Search for the cell housing the specified text and yield its [X, Y] center coordinate. 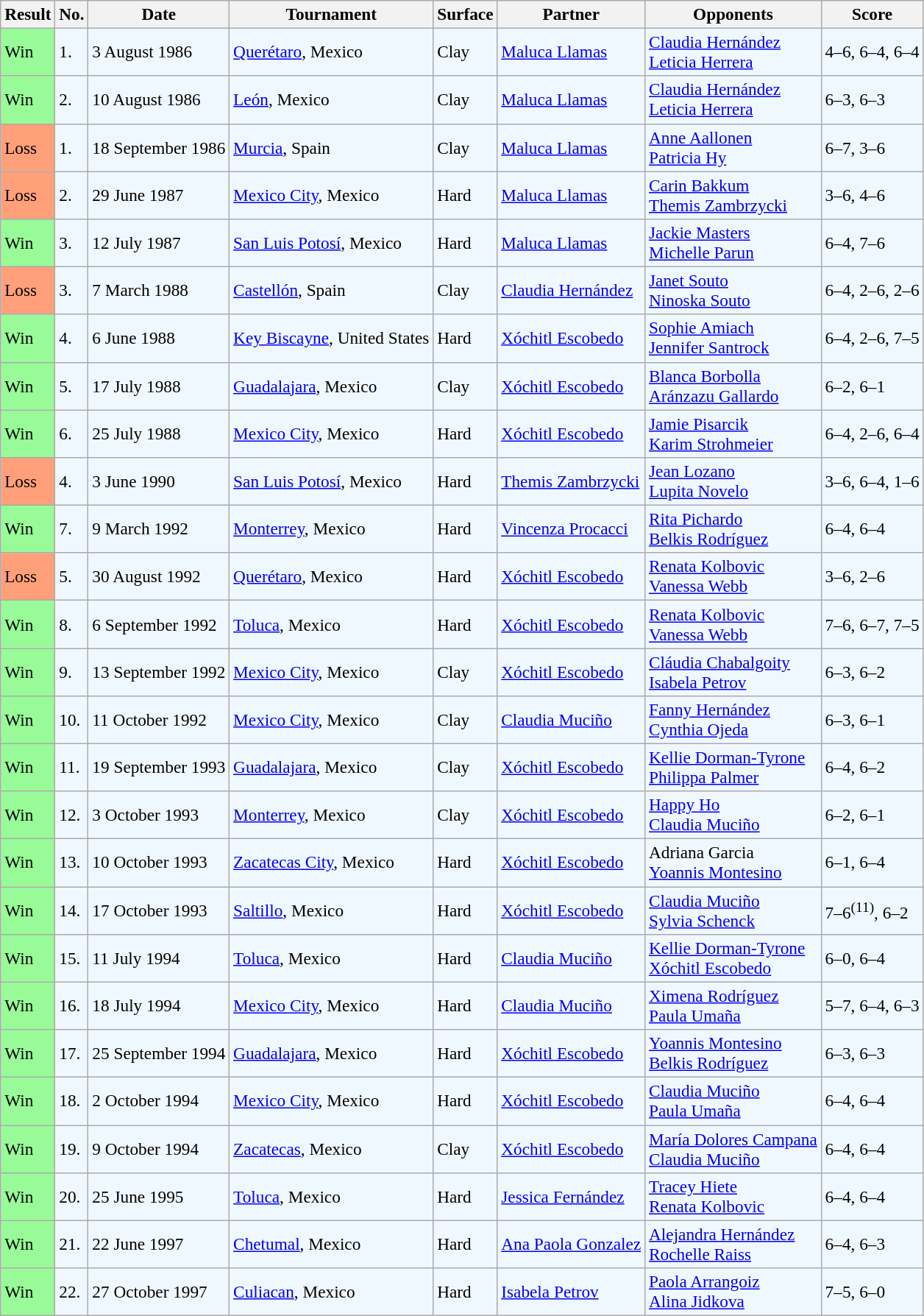
Sophie Amiach Jennifer Santrock [733, 339]
6. [72, 433]
6–4, 7–6 [873, 243]
Partner [571, 14]
Jamie Pisarcik Karim Strohmeier [733, 433]
7–6(11), 6–2 [873, 910]
17 July 1988 [159, 386]
3–6, 4–6 [873, 194]
4–6, 6–4, 6–4 [873, 52]
13. [72, 863]
Cláudia Chabalgoity Isabela Petrov [733, 671]
29 June 1987 [159, 194]
Paola Arrangoiz Alina Jidkova [733, 1291]
Claudia Muciño Paula Umaña [733, 1101]
9. [72, 671]
Happy Ho Claudia Muciño [733, 816]
3 October 1993 [159, 816]
6–0, 6–4 [873, 958]
Claudia Muciño Sylvia Schenck [733, 910]
Key Biscayne, United States [331, 339]
3–6, 6–4, 1–6 [873, 481]
Rita Pichardo Belkis Rodríguez [733, 528]
7–6, 6–7, 7–5 [873, 624]
3 August 1986 [159, 52]
Ximena Rodríguez Paula Umaña [733, 1005]
25 June 1995 [159, 1197]
No. [72, 14]
12. [72, 816]
25 September 1994 [159, 1053]
18. [72, 1101]
6–3, 6–1 [873, 720]
7–5, 6–0 [873, 1291]
9 October 1994 [159, 1148]
Saltillo, Mexico [331, 910]
11. [72, 767]
Chetumal, Mexico [331, 1244]
Anne Aallonen Patricia Hy [733, 147]
Isabela Petrov [571, 1291]
11 July 1994 [159, 958]
6–7, 3–6 [873, 147]
Themis Zambrzycki [571, 481]
13 September 1992 [159, 671]
18 July 1994 [159, 1005]
17. [72, 1053]
6–4, 2–6, 7–5 [873, 339]
Tournament [331, 14]
20. [72, 1197]
18 September 1986 [159, 147]
6–4, 2–6, 6–4 [873, 433]
17 October 1993 [159, 910]
Kellie Dorman-Tyrone Philippa Palmer [733, 767]
14. [72, 910]
19 September 1993 [159, 767]
6 June 1988 [159, 339]
22. [72, 1291]
19. [72, 1148]
6–4, 6–2 [873, 767]
Carin Bakkum Themis Zambrzycki [733, 194]
10. [72, 720]
27 October 1997 [159, 1291]
Claudia Hernández [571, 290]
8. [72, 624]
Jessica Fernández [571, 1197]
Date [159, 14]
Culiacan, Mexico [331, 1291]
22 June 1997 [159, 1244]
Alejandra Hernández Rochelle Raiss [733, 1244]
3 June 1990 [159, 481]
30 August 1992 [159, 577]
Blanca Borbolla Aránzazu Gallardo [733, 386]
Zacatecas City, Mexico [331, 863]
Opponents [733, 14]
Kellie Dorman-Tyrone Xóchitl Escobedo [733, 958]
6–1, 6–4 [873, 863]
Surface [465, 14]
6 September 1992 [159, 624]
Jackie Masters Michelle Parun [733, 243]
Score [873, 14]
María Dolores Campana Claudia Muciño [733, 1148]
Adriana Garcia Yoannis Montesino [733, 863]
12 July 1987 [159, 243]
Tracey Hiete Renata Kolbovic [733, 1197]
6–4, 6–3 [873, 1244]
Fanny Hernández Cynthia Ojeda [733, 720]
6–4, 2–6, 2–6 [873, 290]
6–3, 6–2 [873, 671]
León, Mexico [331, 100]
7. [72, 528]
Zacatecas, Mexico [331, 1148]
7 March 1988 [159, 290]
Castellón, Spain [331, 290]
Yoannis Montesino Belkis Rodríguez [733, 1053]
Janet Souto Ninoska Souto [733, 290]
15. [72, 958]
Vincenza Procacci [571, 528]
9 March 1992 [159, 528]
Ana Paola Gonzalez [571, 1244]
10 October 1993 [159, 863]
10 August 1986 [159, 100]
25 July 1988 [159, 433]
2 October 1994 [159, 1101]
21. [72, 1244]
Murcia, Spain [331, 147]
3–6, 2–6 [873, 577]
11 October 1992 [159, 720]
Jean Lozano Lupita Novelo [733, 481]
5–7, 6–4, 6–3 [873, 1005]
Result [28, 14]
16. [72, 1005]
